Identify which cell holds the provided text, then report its (X, Y) central coordinate. 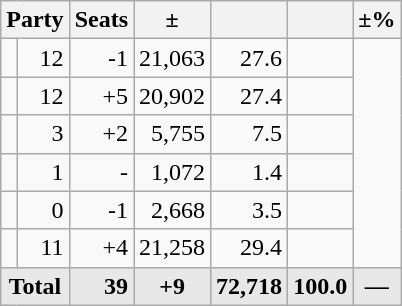
+4 (101, 248)
Seats (101, 20)
2,668 (172, 210)
±% (377, 20)
27.6 (250, 58)
0 (43, 210)
21,258 (172, 248)
1,072 (172, 172)
7.5 (250, 134)
Total (35, 286)
72,718 (250, 286)
29.4 (250, 248)
20,902 (172, 96)
11 (43, 248)
± (172, 20)
1 (43, 172)
100.0 (320, 286)
- (101, 172)
21,063 (172, 58)
+9 (172, 286)
1.4 (250, 172)
— (377, 286)
27.4 (250, 96)
+2 (101, 134)
5,755 (172, 134)
39 (101, 286)
3 (43, 134)
Party (35, 20)
3.5 (250, 210)
+5 (101, 96)
